For the text-containing cell, return its midpoint in (x, y) coordinate format. 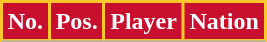
Player (144, 22)
Pos. (76, 22)
Nation (224, 22)
No. (26, 22)
